Extract the [X, Y] coordinate from the center of the cell holding the provided text.  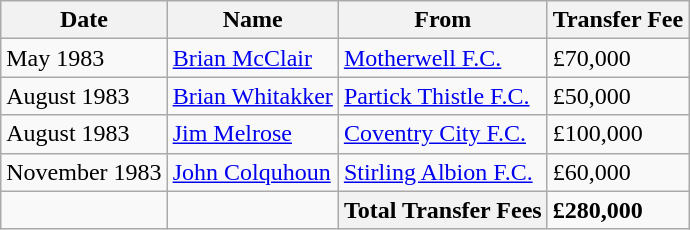
John Colquhoun [252, 172]
May 1983 [84, 58]
£280,000 [618, 210]
Brian McClair [252, 58]
£70,000 [618, 58]
Transfer Fee [618, 20]
Motherwell F.C. [442, 58]
Name [252, 20]
Total Transfer Fees [442, 210]
Partick Thistle F.C. [442, 96]
£50,000 [618, 96]
Coventry City F.C. [442, 134]
From [442, 20]
Date [84, 20]
November 1983 [84, 172]
£60,000 [618, 172]
£100,000 [618, 134]
Stirling Albion F.C. [442, 172]
Jim Melrose [252, 134]
Brian Whitakker [252, 96]
